Identify which cell holds the provided text, then report its [x, y] central coordinate. 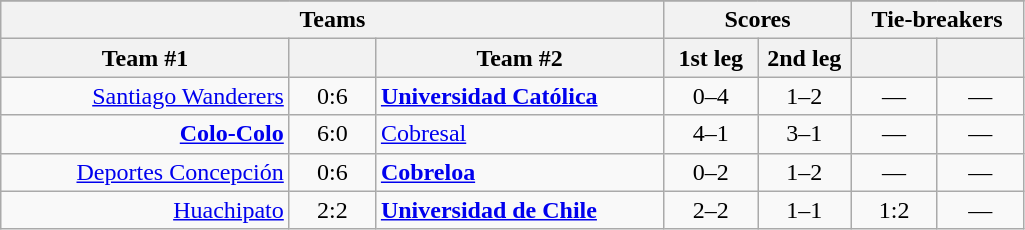
0–4 [711, 96]
Teams [332, 20]
Santiago Wanderers [146, 96]
Team #2 [520, 58]
Cobreloa [520, 172]
1st leg [711, 58]
Huachipato [146, 210]
Tie-breakers [937, 20]
2–2 [711, 210]
2:2 [332, 210]
0–2 [711, 172]
Scores [758, 20]
Team #1 [146, 58]
1:2 [894, 210]
Deportes Concepción [146, 172]
1–1 [805, 210]
6:0 [332, 134]
Universidad Católica [520, 96]
Universidad de Chile [520, 210]
2nd leg [805, 58]
Colo-Colo [146, 134]
4–1 [711, 134]
Cobresal [520, 134]
3–1 [805, 134]
